Return [x, y] of the center of cell containing provided text 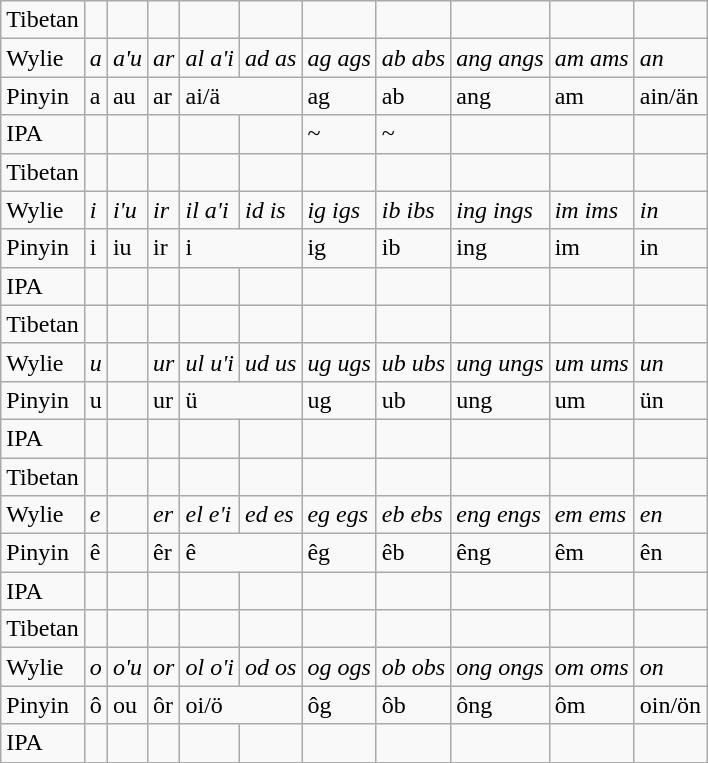
um ums [592, 362]
ain/än [670, 96]
ang angs [500, 58]
ing [500, 248]
em ems [592, 515]
au [127, 96]
id is [270, 210]
ün [670, 400]
êm [592, 553]
ag ags [339, 58]
ig igs [339, 210]
ub [413, 400]
ab abs [413, 58]
ôm [592, 705]
ug ugs [339, 362]
êb [413, 553]
êg [339, 553]
ib [413, 248]
o [96, 667]
og ogs [339, 667]
om oms [592, 667]
ô [96, 705]
ai/ä [241, 96]
ig [339, 248]
eng engs [500, 515]
ob obs [413, 667]
oi/ö [241, 705]
êng [500, 553]
ol o'i [210, 667]
êr [164, 553]
ed es [270, 515]
ung ungs [500, 362]
en [670, 515]
eb ebs [413, 515]
ong ongs [500, 667]
ub ubs [413, 362]
ôg [339, 705]
i'u [127, 210]
ad as [270, 58]
ên [670, 553]
od os [270, 667]
ud us [270, 362]
ü [241, 400]
e [96, 515]
ib ibs [413, 210]
iu [127, 248]
ang [500, 96]
im ims [592, 210]
ag [339, 96]
al a'i [210, 58]
a'u [127, 58]
ou [127, 705]
o'u [127, 667]
ung [500, 400]
ul u'i [210, 362]
el e'i [210, 515]
er [164, 515]
eg egs [339, 515]
im [592, 248]
um [592, 400]
am ams [592, 58]
an [670, 58]
ing ings [500, 210]
un [670, 362]
or [164, 667]
oin/ön [670, 705]
ôr [164, 705]
ug [339, 400]
il a'i [210, 210]
ab [413, 96]
on [670, 667]
ông [500, 705]
am [592, 96]
ôb [413, 705]
